From the cell containing the given text, extract its center point as [X, Y] coordinate. 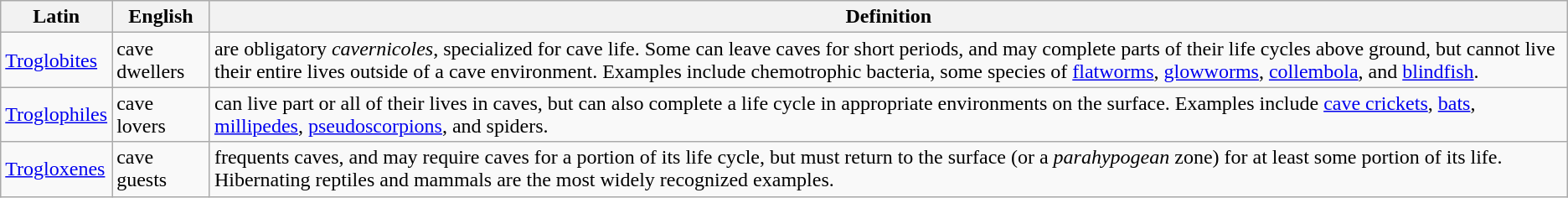
cave guests [161, 169]
cave lovers [161, 114]
cave dwellers [161, 60]
Latin [57, 17]
Troglophiles [57, 114]
English [161, 17]
Troglobites [57, 60]
Definition [888, 17]
Trogloxenes [57, 169]
